Output the (x, y) coordinate of the center of the cell containing the given text.  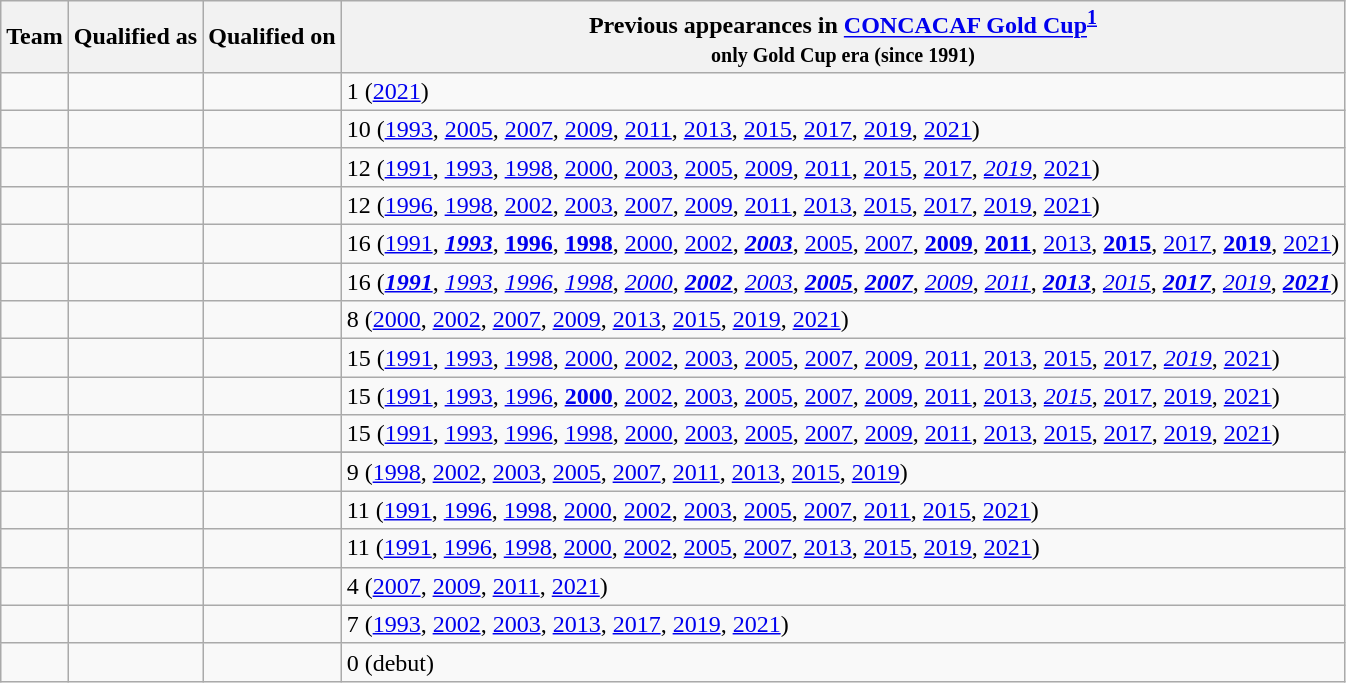
12 (1991, 1993, 1998, 2000, 2003, 2005, 2009, 2011, 2015, 2017, 2019, 2021) (843, 167)
Team (35, 37)
15 (1991, 1993, 1996, 1998, 2000, 2003, 2005, 2007, 2009, 2011, 2013, 2015, 2017, 2019, 2021) (843, 434)
1 (2021) (843, 91)
0 (debut) (843, 662)
9 (1998, 2002, 2003, 2005, 2007, 2011, 2013, 2015, 2019) (843, 472)
12 (1996, 1998, 2002, 2003, 2007, 2009, 2011, 2013, 2015, 2017, 2019, 2021) (843, 205)
7 (1993, 2002, 2003, 2013, 2017, 2019, 2021) (843, 624)
15 (1991, 1993, 1998, 2000, 2002, 2003, 2005, 2007, 2009, 2011, 2013, 2015, 2017, 2019, 2021) (843, 358)
10 (1993, 2005, 2007, 2009, 2011, 2013, 2015, 2017, 2019, 2021) (843, 129)
15 (1991, 1993, 1996, 2000, 2002, 2003, 2005, 2007, 2009, 2011, 2013, 2015, 2017, 2019, 2021) (843, 396)
4 (2007, 2009, 2011, 2021) (843, 586)
11 (1991, 1996, 1998, 2000, 2002, 2003, 2005, 2007, 2011, 2015, 2021) (843, 510)
Previous appearances in CONCACAF Gold Cup1only Gold Cup era (since 1991) (843, 37)
11 (1991, 1996, 1998, 2000, 2002, 2005, 2007, 2013, 2015, 2019, 2021) (843, 548)
Qualified as (135, 37)
Qualified on (272, 37)
8 (2000, 2002, 2007, 2009, 2013, 2015, 2019, 2021) (843, 320)
